For the text-containing cell, return its midpoint in (X, Y) coordinate format. 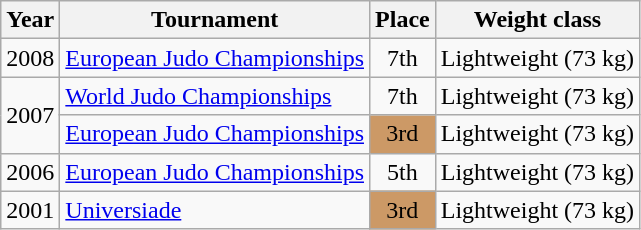
Universiade (215, 210)
Place (403, 20)
2001 (30, 210)
Tournament (215, 20)
Weight class (537, 20)
World Judo Championships (215, 96)
2007 (30, 115)
2008 (30, 58)
5th (403, 172)
Year (30, 20)
2006 (30, 172)
